Output the (X, Y) coordinate of the center of the cell containing the given text.  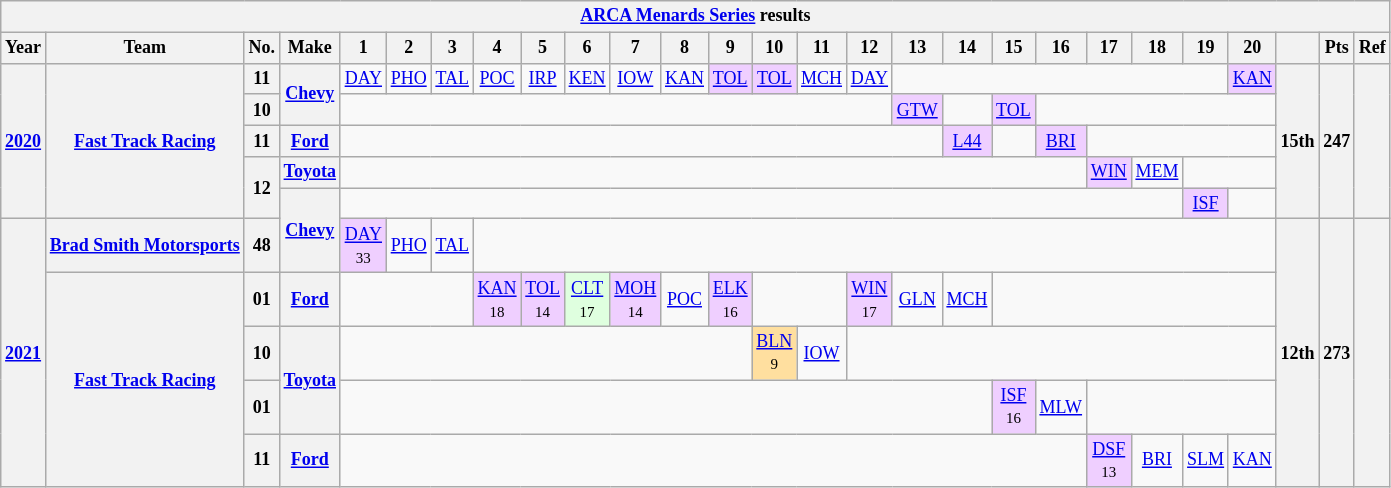
ELK16 (730, 300)
L44 (967, 140)
9 (730, 48)
ISF16 (1014, 407)
IRP (542, 78)
19 (1206, 48)
WIN17 (869, 300)
Pts (1337, 48)
Brad Smith Motorsports (144, 246)
8 (685, 48)
4 (497, 48)
Year (24, 48)
13 (917, 48)
WIN (1108, 172)
15 (1014, 48)
15th (1298, 141)
18 (1157, 48)
BLN9 (774, 353)
Ref (1372, 48)
2021 (24, 353)
ISF (1206, 204)
3 (452, 48)
DSF13 (1108, 461)
Make (310, 48)
MEM (1157, 172)
20 (1252, 48)
16 (1060, 48)
2 (408, 48)
MOH14 (636, 300)
KEN (587, 78)
7 (636, 48)
GLN (917, 300)
247 (1337, 141)
TOL14 (542, 300)
Team (144, 48)
5 (542, 48)
No. (262, 48)
DAY33 (363, 246)
2020 (24, 141)
KAN18 (497, 300)
48 (262, 246)
MLW (1060, 407)
6 (587, 48)
1 (363, 48)
CLT17 (587, 300)
ARCA Menards Series results (696, 16)
SLM (1206, 461)
273 (1337, 353)
14 (967, 48)
17 (1108, 48)
12th (1298, 353)
GTW (917, 110)
